Return (X, Y) of the center of cell containing provided text 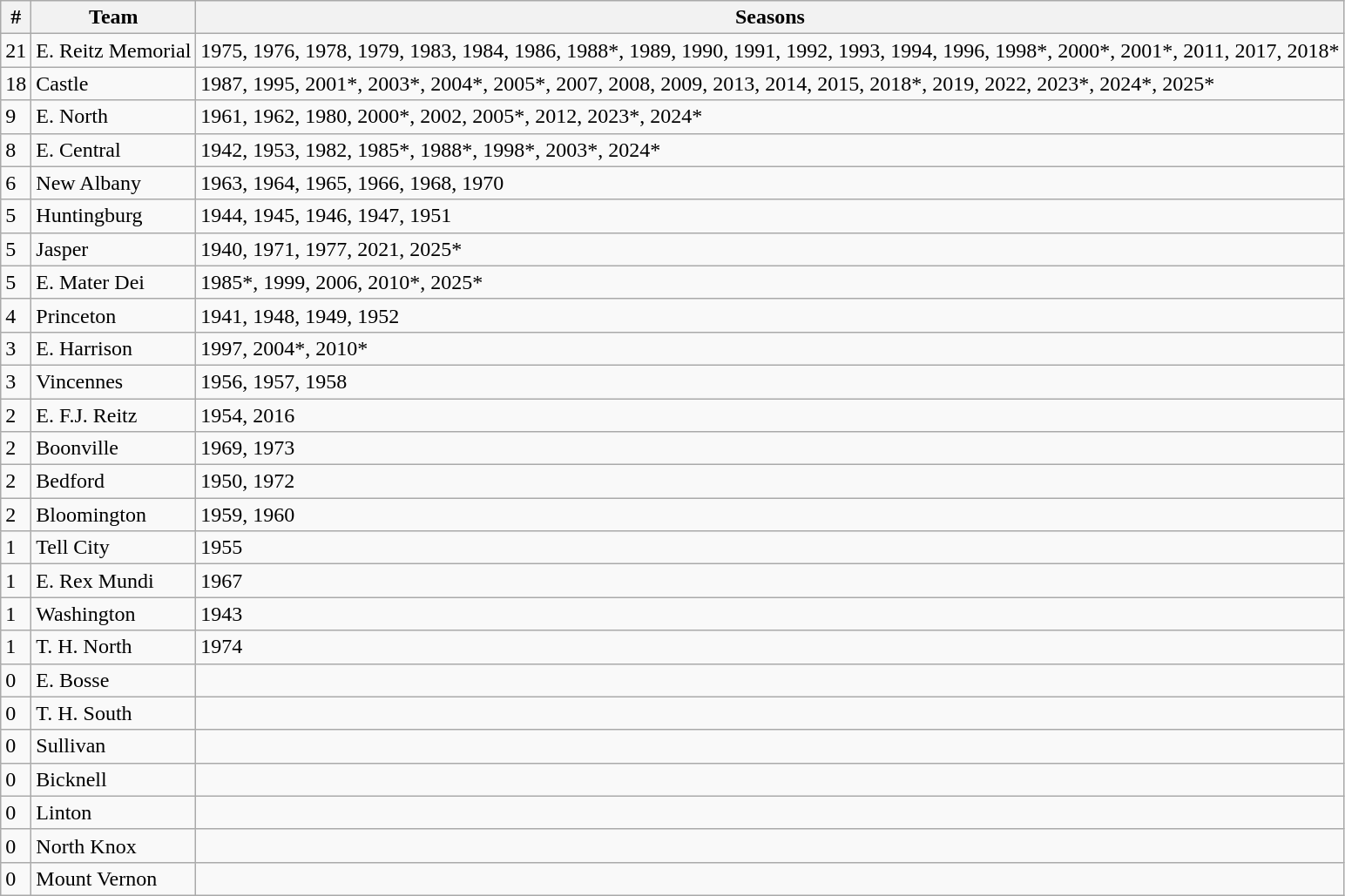
New Albany (113, 183)
1941, 1948, 1949, 1952 (770, 315)
1975, 1976, 1978, 1979, 1983, 1984, 1986, 1988*, 1989, 1990, 1991, 1992, 1993, 1994, 1996, 1998*, 2000*, 2001*, 2011, 2017, 2018* (770, 51)
8 (16, 150)
Jasper (113, 249)
Bloomington (113, 515)
1967 (770, 581)
1942, 1953, 1982, 1985*, 1988*, 1998*, 2003*, 2024* (770, 150)
1959, 1960 (770, 515)
6 (16, 183)
# (16, 17)
Washington (113, 614)
1969, 1973 (770, 448)
1944, 1945, 1946, 1947, 1951 (770, 216)
Huntingburg (113, 216)
Castle (113, 84)
1963, 1964, 1965, 1966, 1968, 1970 (770, 183)
1940, 1971, 1977, 2021, 2025* (770, 249)
E. Bosse (113, 680)
Team (113, 17)
18 (16, 84)
T. H. North (113, 647)
Boonville (113, 448)
Seasons (770, 17)
1985*, 1999, 2006, 2010*, 2025* (770, 282)
1956, 1957, 1958 (770, 381)
North Knox (113, 845)
1950, 1972 (770, 482)
1961, 1962, 1980, 2000*, 2002, 2005*, 2012, 2023*, 2024* (770, 117)
E. Rex Mundi (113, 581)
1954, 2016 (770, 415)
E. F.J. Reitz (113, 415)
E. Reitz Memorial (113, 51)
Linton (113, 812)
Princeton (113, 315)
1955 (770, 548)
4 (16, 315)
Sullivan (113, 746)
1974 (770, 647)
T. H. South (113, 713)
Bicknell (113, 779)
E. Harrison (113, 348)
Tell City (113, 548)
E. Central (113, 150)
E. North (113, 117)
E. Mater Dei (113, 282)
1997, 2004*, 2010* (770, 348)
Bedford (113, 482)
1943 (770, 614)
9 (16, 117)
Vincennes (113, 381)
Mount Vernon (113, 879)
1987, 1995, 2001*, 2003*, 2004*, 2005*, 2007, 2008, 2009, 2013, 2014, 2015, 2018*, 2019, 2022, 2023*, 2024*, 2025* (770, 84)
21 (16, 51)
